Pinpoint the cell where the given text exists, returning its [x, y] midpoint coordinate. 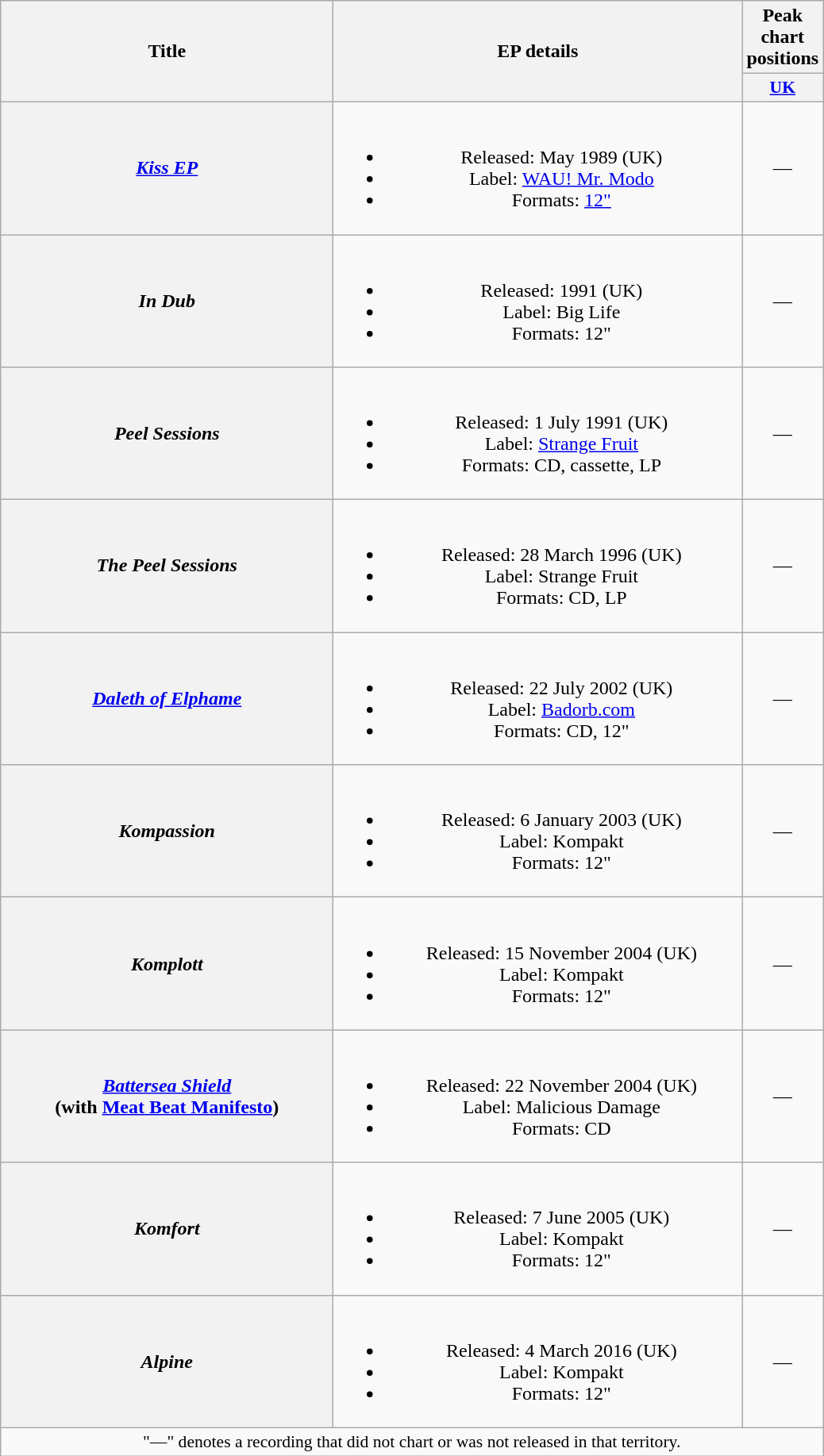
Peak chart positions [783, 37]
Released: May 1989 (UK)Label: WAU! Mr. ModoFormats: 12" [538, 168]
Title [167, 52]
Komfort [167, 1228]
Kiss EP [167, 168]
"—" denotes a recording that did not chart or was not released in that territory. [412, 1442]
Peel Sessions [167, 433]
Battersea Shield(with Meat Beat Manifesto) [167, 1097]
Released: 22 July 2002 (UK)Label: Badorb.comFormats: CD, 12" [538, 698]
Released: 4 March 2016 (UK)Label: KompaktFormats: 12" [538, 1362]
The Peel Sessions [167, 567]
EP details [538, 52]
Released: 7 June 2005 (UK)Label: KompaktFormats: 12" [538, 1228]
Released: 28 March 1996 (UK)Label: Strange FruitFormats: CD, LP [538, 567]
UK [783, 88]
In Dub [167, 302]
Alpine [167, 1362]
Released: 22 November 2004 (UK)Label: Malicious DamageFormats: CD [538, 1097]
Komplott [167, 963]
Kompassion [167, 832]
Released: 1991 (UK)Label: Big LifeFormats: 12" [538, 302]
Released: 15 November 2004 (UK)Label: KompaktFormats: 12" [538, 963]
Released: 1 July 1991 (UK)Label: Strange FruitFormats: CD, cassette, LP [538, 433]
Daleth of Elphame [167, 698]
Released: 6 January 2003 (UK)Label: KompaktFormats: 12" [538, 832]
